From the cell containing the given text, extract its center point as (X, Y) coordinate. 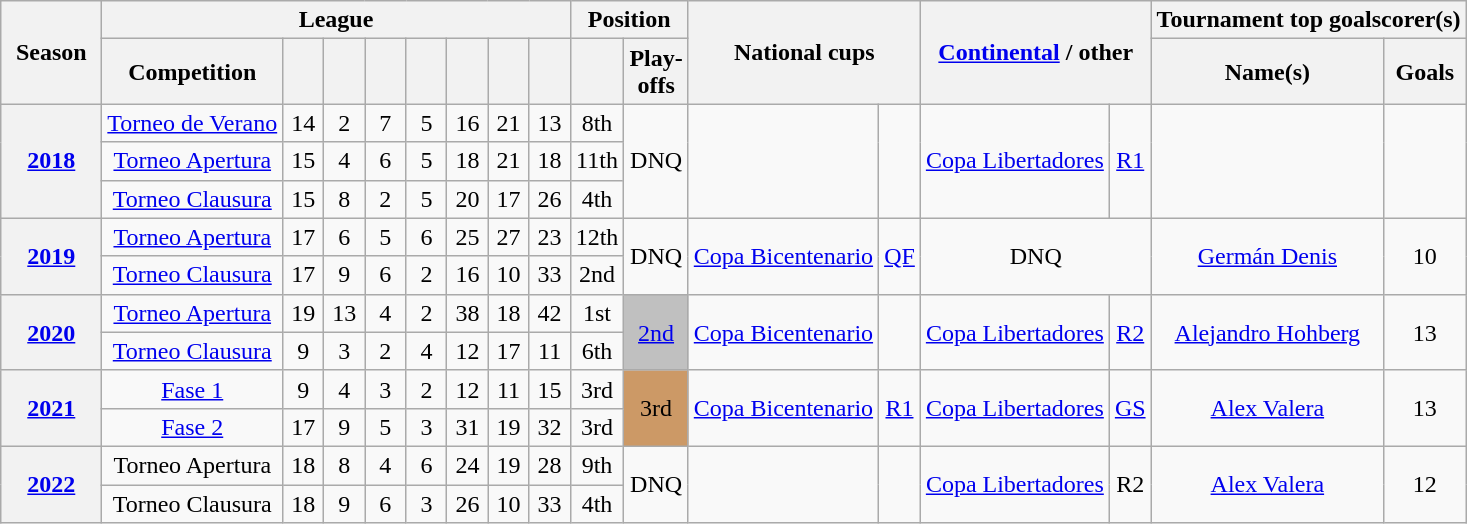
GS (1130, 408)
League (336, 20)
Season (52, 52)
Tournament top goalscorer(s) (1308, 20)
28 (550, 465)
Goals (1426, 72)
Play-offs (656, 72)
9th (597, 465)
1st (597, 313)
23 (550, 237)
2020 (52, 332)
27 (508, 237)
2018 (52, 161)
14 (304, 123)
National cups (804, 52)
Germán Denis (1268, 256)
Position (629, 20)
32 (550, 427)
12th (597, 237)
24 (468, 465)
Alejandro Hohberg (1268, 332)
Name(s) (1268, 72)
Fase 1 (192, 389)
20 (468, 199)
42 (550, 313)
QF (900, 256)
Competition (192, 72)
Fase 2 (192, 427)
31 (468, 427)
7 (386, 123)
8th (597, 123)
25 (468, 237)
2019 (52, 256)
2022 (52, 484)
2021 (52, 408)
11th (597, 161)
Continental / other (1036, 52)
6th (597, 351)
38 (468, 313)
Torneo de Verano (192, 123)
